Return (x, y) of the center of cell containing provided text 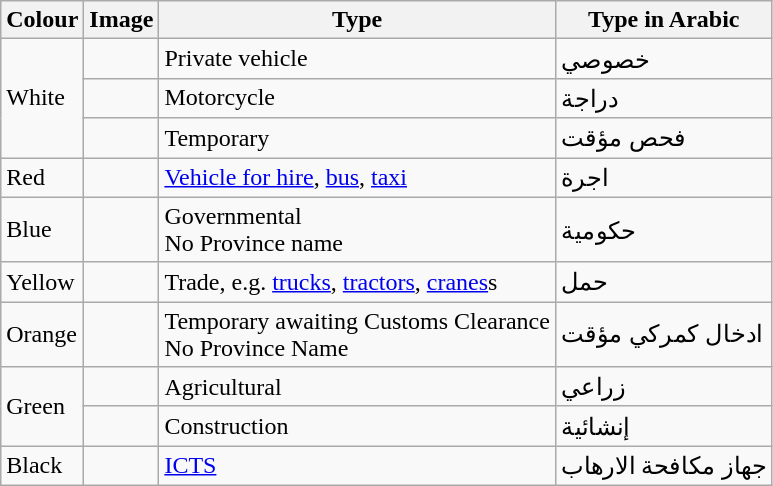
زراعي (664, 387)
White (42, 98)
حكومية (664, 230)
Blue (42, 230)
Vehicle for hire, bus, taxi (358, 178)
Temporary (358, 138)
Colour (42, 20)
إنشائية (664, 426)
ICTS (358, 466)
فحص مؤقت (664, 138)
Orange (42, 334)
Yellow (42, 282)
Image (122, 20)
GovernmentalNo Province name (358, 230)
Black (42, 466)
Private vehicle (358, 59)
جهاز مكافحة الارهاب (664, 466)
Red (42, 178)
Agricultural (358, 387)
خصوصي (664, 59)
ادخال كمرکي مؤقت (664, 334)
دراجة (664, 98)
Type in Arabic (664, 20)
Type (358, 20)
Temporary awaiting Customs ClearanceNo Province Name (358, 334)
Construction (358, 426)
Green (42, 406)
Trade, e.g. trucks, tractors, craness (358, 282)
اجرة (664, 178)
Motorcycle (358, 98)
حمل (664, 282)
